Locate the cell with the specified text and output its (X, Y) center coordinate. 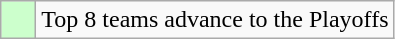
Top 8 teams advance to the Playoffs (215, 20)
